Provide the (x, y) coordinate of the cell's center where the given text is located.  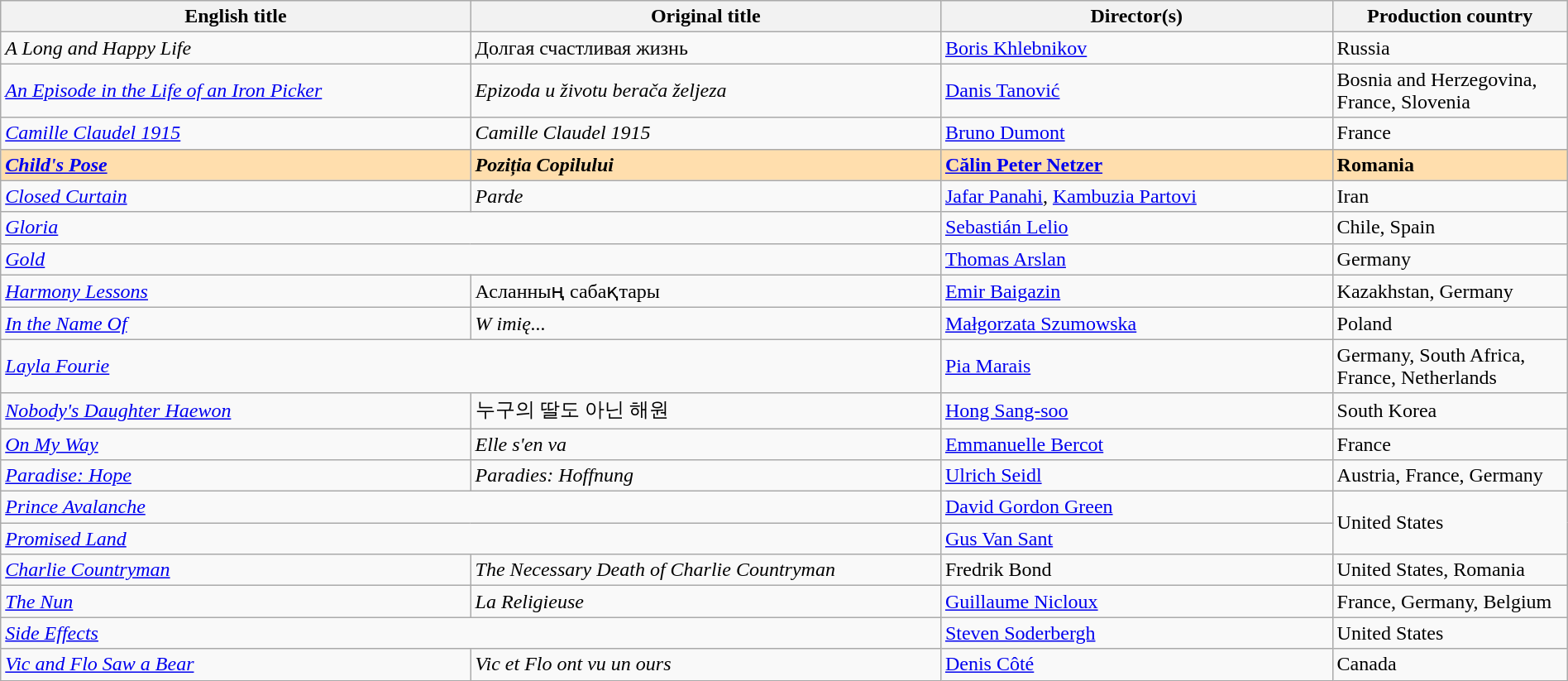
Bosnia and Herzegovina, France, Slovenia (1450, 91)
Vic et Flo ont vu un ours (705, 664)
Fredrik Bond (1136, 570)
Boris Khlebnikov (1136, 48)
Асланның сабақтары (705, 291)
Steven Soderbergh (1136, 633)
A Long and Happy Life (236, 48)
Austria, France, Germany (1450, 476)
Долгая счастливая жизнь (705, 48)
Child's Pose (236, 165)
Poland (1450, 324)
English title (236, 17)
La Religieuse (705, 602)
Epizoda u životu berača željeza (705, 91)
France, Germany, Belgium (1450, 602)
Jafar Panahi, Kambuzia Partovi (1136, 196)
Prince Avalanche (471, 507)
Gold (471, 259)
Bruno Dumont (1136, 133)
The Nun (236, 602)
Thomas Arslan (1136, 259)
Elle s'en va (705, 444)
Romania (1450, 165)
Nobody's Daughter Haewon (236, 410)
Kazakhstan, Germany (1450, 291)
Side Effects (471, 633)
Pia Marais (1136, 366)
Director(s) (1136, 17)
Germany (1450, 259)
On My Way (236, 444)
Parde (705, 196)
Promised Land (471, 539)
Sebastián Lelio (1136, 228)
David Gordon Green (1136, 507)
Russia (1450, 48)
Germany, South Africa, France, Netherlands (1450, 366)
Emir Baigazin (1136, 291)
Production country (1450, 17)
Denis Côté (1136, 664)
An Episode in the Life of an Iron Picker (236, 91)
Emmanuelle Bercot (1136, 444)
Danis Tanović (1136, 91)
Chile, Spain (1450, 228)
Ulrich Seidl (1136, 476)
In the Name Of (236, 324)
Małgorzata Szumowska (1136, 324)
United States, Romania (1450, 570)
Layla Fourie (471, 366)
Hong Sang-soo (1136, 410)
Charlie Countryman (236, 570)
Harmony Lessons (236, 291)
Vic and Flo Saw a Bear (236, 664)
Closed Curtain (236, 196)
Gus Van Sant (1136, 539)
Original title (705, 17)
Paradise: Hope (236, 476)
Poziția Copilului (705, 165)
W imię... (705, 324)
Canada (1450, 664)
Călin Peter Netzer (1136, 165)
Guillaume Nicloux (1136, 602)
South Korea (1450, 410)
The Necessary Death of Charlie Countryman (705, 570)
누구의 딸도 아닌 해원 (705, 410)
Iran (1450, 196)
Gloria (471, 228)
Paradies: Hoffnung (705, 476)
